Provide the [X, Y] coordinate of the cell's center where the given text is located.  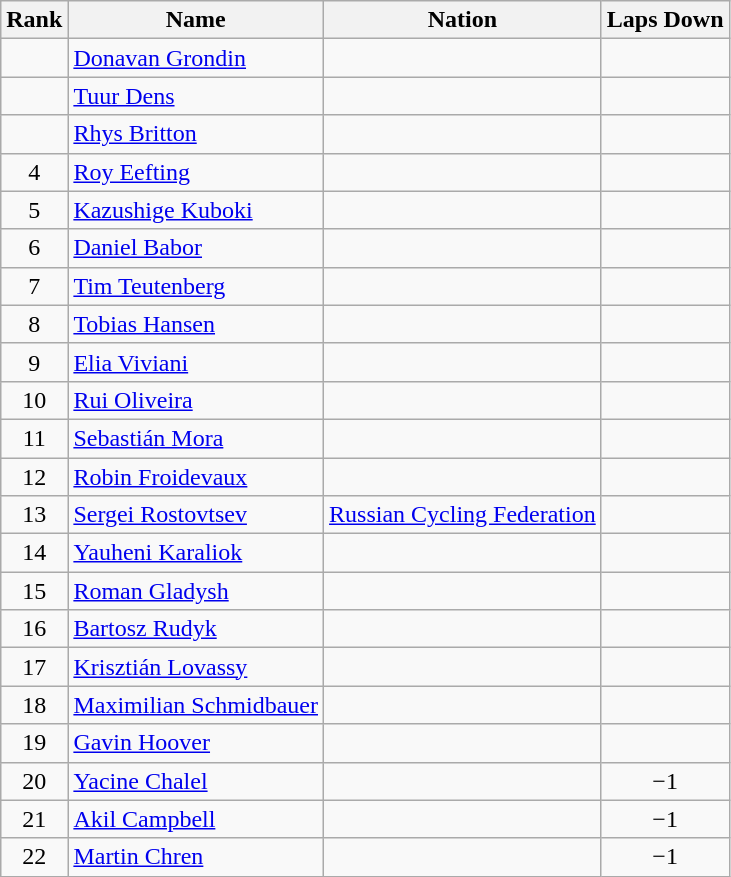
Rui Oliveira [196, 400]
Gavin Hoover [196, 743]
6 [34, 248]
21 [34, 819]
19 [34, 743]
Tuur Dens [196, 96]
Tim Teutenberg [196, 286]
Russian Cycling Federation [463, 515]
Akil Campbell [196, 819]
4 [34, 172]
15 [34, 591]
Tobias Hansen [196, 324]
13 [34, 515]
20 [34, 781]
Yauheni Karaliok [196, 553]
Name [196, 20]
12 [34, 477]
Laps Down [665, 20]
Sebastián Mora [196, 438]
18 [34, 705]
Rank [34, 20]
Robin Froidevaux [196, 477]
16 [34, 629]
9 [34, 362]
22 [34, 857]
10 [34, 400]
Kazushige Kuboki [196, 210]
14 [34, 553]
11 [34, 438]
7 [34, 286]
Krisztián Lovassy [196, 667]
Daniel Babor [196, 248]
Yacine Chalel [196, 781]
Roy Eefting [196, 172]
Martin Chren [196, 857]
17 [34, 667]
Bartosz Rudyk [196, 629]
Maximilian Schmidbauer [196, 705]
Nation [463, 20]
8 [34, 324]
Donavan Grondin [196, 58]
Sergei Rostovtsev [196, 515]
5 [34, 210]
Rhys Britton [196, 134]
Roman Gladysh [196, 591]
Elia Viviani [196, 362]
